Return the [x, y] coordinate for the center point of the cell that contains the specified text.  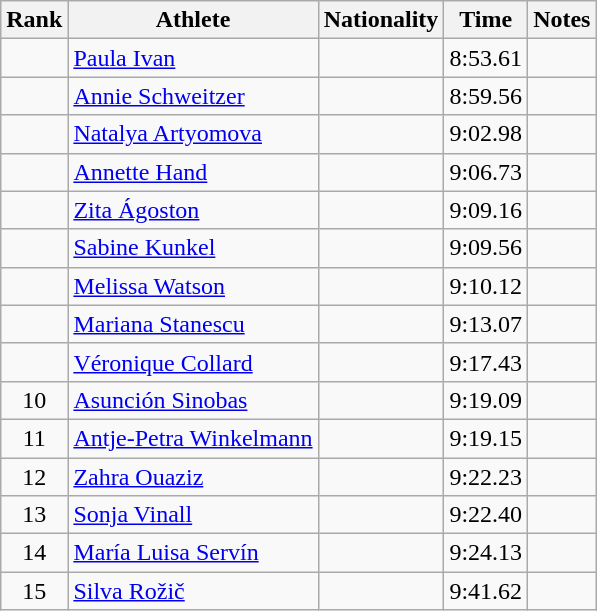
9:22.40 [486, 515]
Zita Ágoston [193, 210]
9:19.09 [486, 400]
9:17.43 [486, 362]
Véronique Collard [193, 362]
14 [34, 553]
Mariana Stanescu [193, 324]
9:09.16 [486, 210]
Paula Ivan [193, 58]
Time [486, 20]
Annie Schweitzer [193, 96]
Silva Rožič [193, 591]
Antje-Petra Winkelmann [193, 438]
Natalya Artyomova [193, 134]
Asunción Sinobas [193, 400]
15 [34, 591]
9:06.73 [486, 172]
10 [34, 400]
Rank [34, 20]
9:09.56 [486, 248]
11 [34, 438]
12 [34, 477]
8:59.56 [486, 96]
9:13.07 [486, 324]
María Luisa Servín [193, 553]
9:19.15 [486, 438]
Melissa Watson [193, 286]
9:24.13 [486, 553]
13 [34, 515]
Sonja Vinall [193, 515]
Annette Hand [193, 172]
Notes [562, 20]
9:02.98 [486, 134]
Zahra Ouaziz [193, 477]
9:41.62 [486, 591]
8:53.61 [486, 58]
9:10.12 [486, 286]
9:22.23 [486, 477]
Athlete [193, 20]
Sabine Kunkel [193, 248]
Nationality [381, 20]
